Determine the (X, Y) coordinate at the center of the cell enclosing the given text.  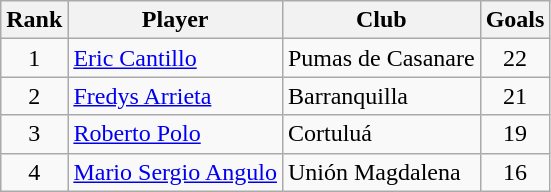
16 (515, 172)
Goals (515, 20)
3 (34, 134)
2 (34, 96)
22 (515, 58)
Rank (34, 20)
Pumas de Casanare (381, 58)
Unión Magdalena (381, 172)
19 (515, 134)
Barranquilla (381, 96)
Club (381, 20)
Fredys Arrieta (176, 96)
Eric Cantillo (176, 58)
Cortuluá (381, 134)
4 (34, 172)
Mario Sergio Angulo (176, 172)
21 (515, 96)
Player (176, 20)
Roberto Polo (176, 134)
1 (34, 58)
